Locate the cell with the specified text and output its (x, y) center coordinate. 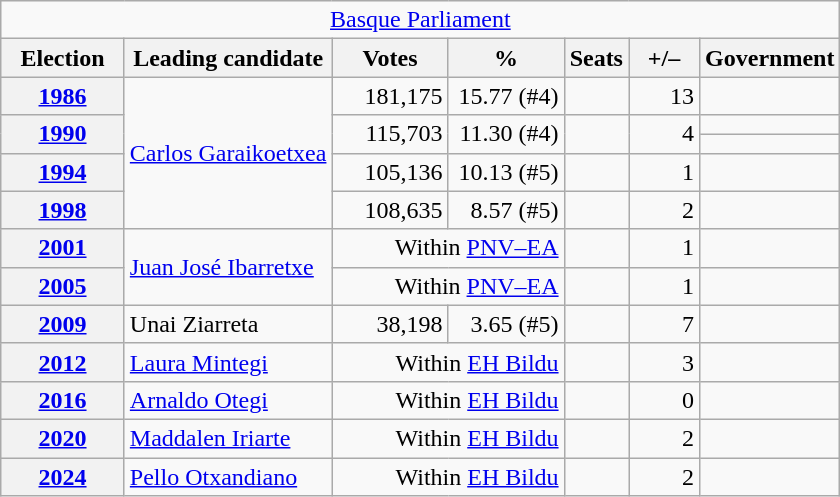
4 (664, 134)
105,136 (390, 172)
1986 (63, 96)
Juan José Ibarretxe (228, 267)
Basque Parliament (420, 20)
2005 (63, 286)
Laura Mintegi (228, 362)
15.77 (#4) (506, 96)
181,175 (390, 96)
2024 (63, 477)
1990 (63, 134)
108,635 (390, 210)
1994 (63, 172)
% (506, 58)
+/– (664, 58)
0 (664, 400)
3 (664, 362)
11.30 (#4) (506, 134)
Votes (390, 58)
10.13 (#5) (506, 172)
Pello Otxandiano (228, 477)
2012 (63, 362)
8.57 (#5) (506, 210)
7 (664, 324)
2001 (63, 248)
1998 (63, 210)
115,703 (390, 134)
Carlos Garaikoetxea (228, 153)
Leading candidate (228, 58)
Unai Ziarreta (228, 324)
Seats (596, 58)
2016 (63, 400)
13 (664, 96)
3.65 (#5) (506, 324)
38,198 (390, 324)
Arnaldo Otegi (228, 400)
Election (63, 58)
2020 (63, 438)
2009 (63, 324)
Maddalen Iriarte (228, 438)
Government (770, 58)
